Extract the [x, y] coordinate from the center of the cell holding the provided text.  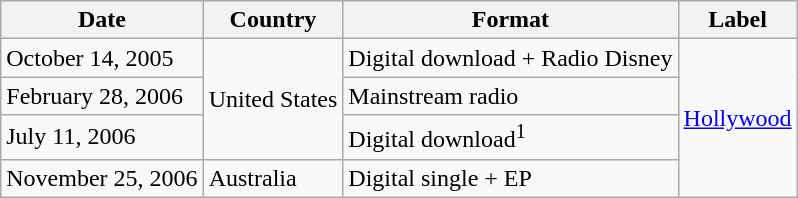
United States [273, 100]
February 28, 2006 [102, 96]
October 14, 2005 [102, 58]
Mainstream radio [510, 96]
Date [102, 20]
Digital download + Radio Disney [510, 58]
Digital single + EP [510, 178]
Australia [273, 178]
Format [510, 20]
July 11, 2006 [102, 138]
Digital download1 [510, 138]
Label [738, 20]
Hollywood [738, 118]
November 25, 2006 [102, 178]
Country [273, 20]
